Extract the (X, Y) coordinate from the center of the cell holding the provided text.  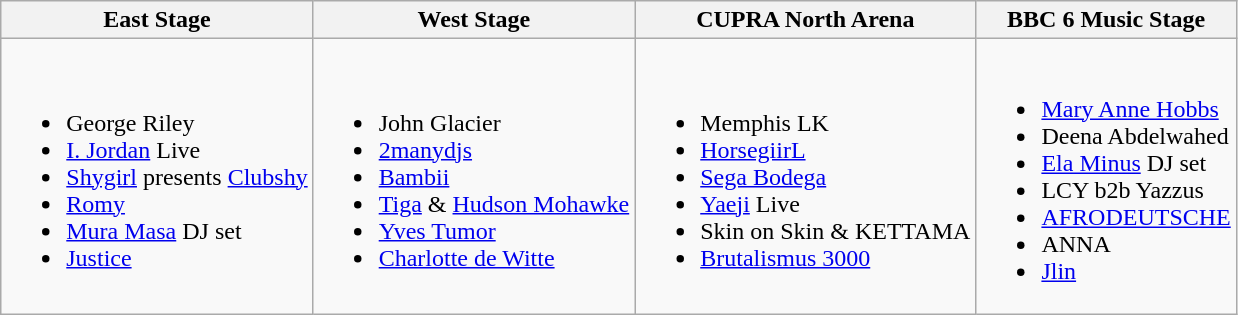
John Glacier2manydjsBambiiTiga & Hudson MohawkeYves TumorCharlotte de Witte (474, 176)
George RileyI. Jordan LiveShygirl presents ClubshyRomyMura Masa DJ setJustice (157, 176)
CUPRA North Arena (806, 20)
West Stage (474, 20)
BBC 6 Music Stage (1106, 20)
Mary Anne HobbsDeena AbdelwahedEla Minus DJ setLCY b2b YazzusAFRODEUTSCHEANNAJlin (1106, 176)
Memphis LKHorsegiirLSega BodegaYaeji LiveSkin on Skin & KETTAMABrutalismus 3000 (806, 176)
East Stage (157, 20)
